Return (X, Y) of the center of cell containing provided text 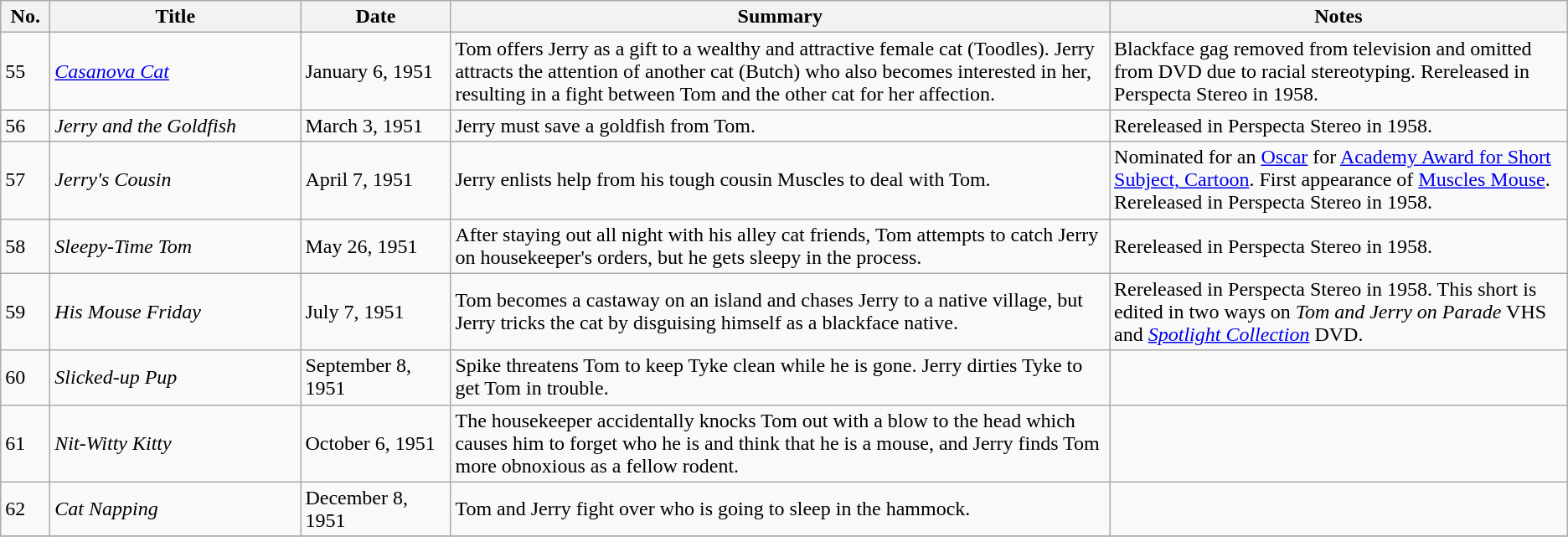
No. (25, 17)
Slicked-up Pup (176, 377)
His Mouse Friday (176, 312)
July 7, 1951 (375, 312)
Nit-Witty Kitty (176, 443)
Jerry's Cousin (176, 180)
April 7, 1951 (375, 180)
May 26, 1951 (375, 246)
Title (176, 17)
Cat Napping (176, 509)
Tom and Jerry fight over who is going to sleep in the hammock. (781, 509)
Casanova Cat (176, 71)
Sleepy-Time Tom (176, 246)
Spike threatens Tom to keep Tyke clean while he is gone. Jerry dirties Tyke to get Tom in trouble. (781, 377)
61 (25, 443)
Jerry and the Goldfish (176, 126)
59 (25, 312)
60 (25, 377)
57 (25, 180)
Tom becomes a castaway on an island and chases Jerry to a native village, but Jerry tricks the cat by disguising himself as a blackface native. (781, 312)
September 8, 1951 (375, 377)
October 6, 1951 (375, 443)
Blackface gag removed from television and omitted from DVD due to racial stereotyping. Rereleased in Perspecta Stereo in 1958. (1338, 71)
58 (25, 246)
March 3, 1951 (375, 126)
Jerry enlists help from his tough cousin Muscles to deal with Tom. (781, 180)
Summary (781, 17)
January 6, 1951 (375, 71)
56 (25, 126)
Date (375, 17)
Rereleased in Perspecta Stereo in 1958. This short is edited in two ways on Tom and Jerry on Parade VHS and Spotlight Collection DVD. (1338, 312)
After staying out all night with his alley cat friends, Tom attempts to catch Jerry on housekeeper's orders, but he gets sleepy in the process. (781, 246)
Notes (1338, 17)
December 8, 1951 (375, 509)
55 (25, 71)
62 (25, 509)
Nominated for an Oscar for Academy Award for Short Subject, Cartoon. First appearance of Muscles Mouse. Rereleased in Perspecta Stereo in 1958. (1338, 180)
Jerry must save a goldfish from Tom. (781, 126)
